Return [x, y] of the center of cell containing provided text 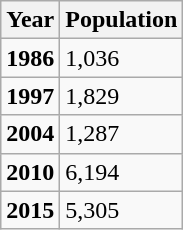
2004 [30, 134]
2015 [30, 210]
1,287 [122, 134]
1986 [30, 58]
2010 [30, 172]
1997 [30, 96]
Year [30, 20]
6,194 [122, 172]
1,036 [122, 58]
5,305 [122, 210]
Population [122, 20]
1,829 [122, 96]
